Scan for the cell matching the given text and deliver its [X, Y] coordinate at center. 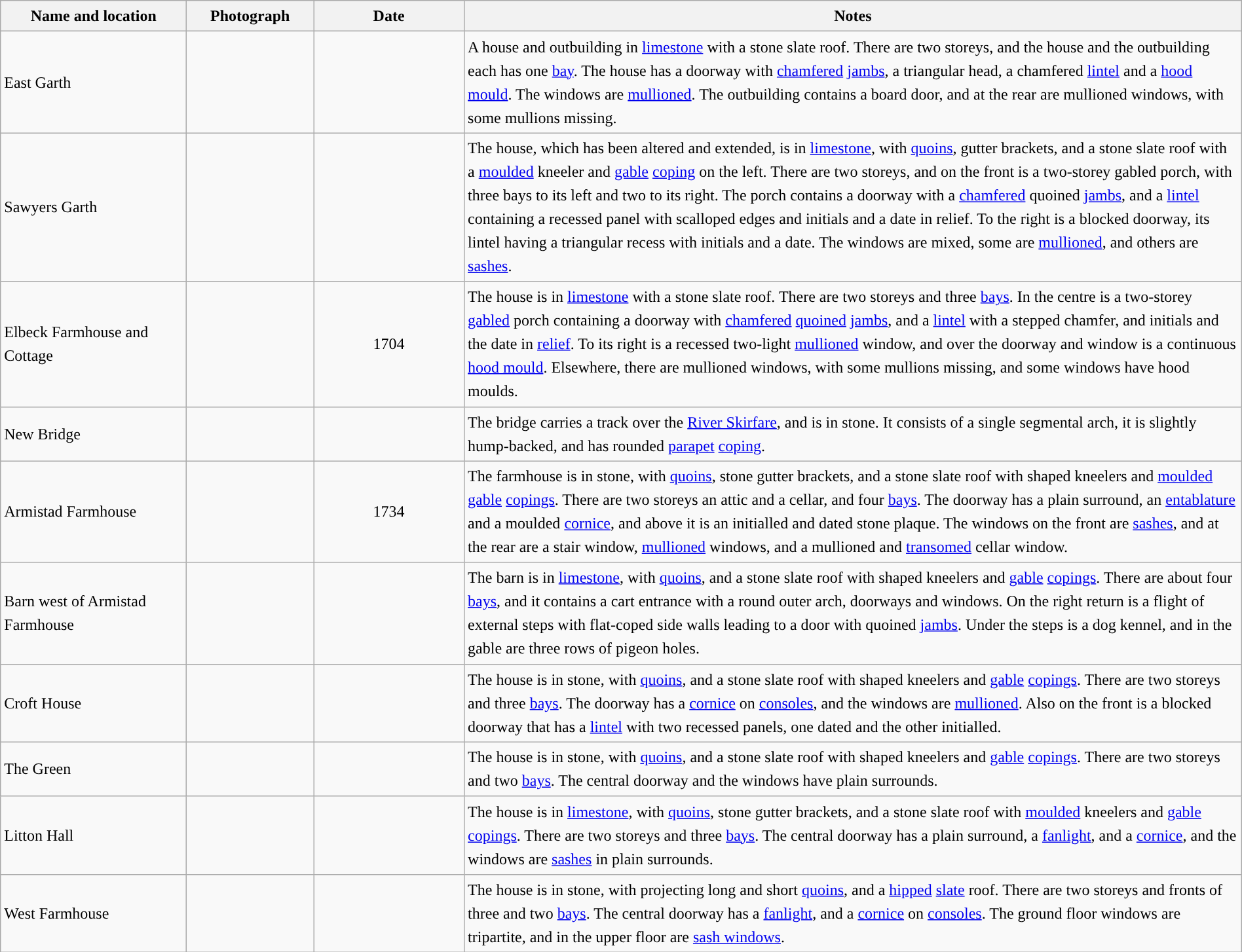
Croft House [94, 703]
Name and location [94, 16]
Date [389, 16]
East Garth [94, 82]
1704 [389, 344]
New Bridge [94, 433]
The Green [94, 769]
Photograph [250, 16]
West Farmhouse [94, 913]
Elbeck Farmhouse and Cottage [94, 344]
1734 [389, 512]
Litton Hall [94, 835]
Armistad Farmhouse [94, 512]
Notes [853, 16]
Barn west of Armistad Farmhouse [94, 613]
Sawyers Garth [94, 207]
